Determine the [X, Y] coordinate at the center of the cell enclosing the given text.  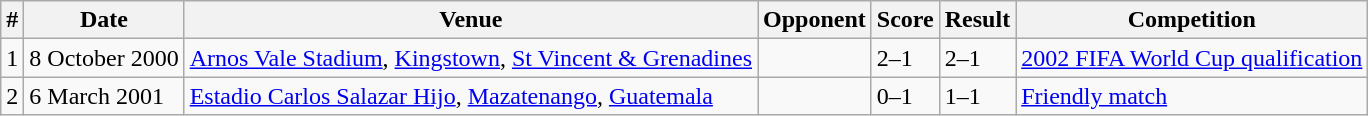
Estadio Carlos Salazar Hijo, Mazatenango, Guatemala [470, 96]
Arnos Vale Stadium, Kingstown, St Vincent & Grenadines [470, 58]
2 [12, 96]
8 October 2000 [104, 58]
Score [905, 20]
6 March 2001 [104, 96]
Venue [470, 20]
Competition [1192, 20]
Friendly match [1192, 96]
1–1 [977, 96]
# [12, 20]
Result [977, 20]
Date [104, 20]
2002 FIFA World Cup qualification [1192, 58]
Opponent [815, 20]
1 [12, 58]
0–1 [905, 96]
